From the cell containing the given text, extract its center point as (x, y) coordinate. 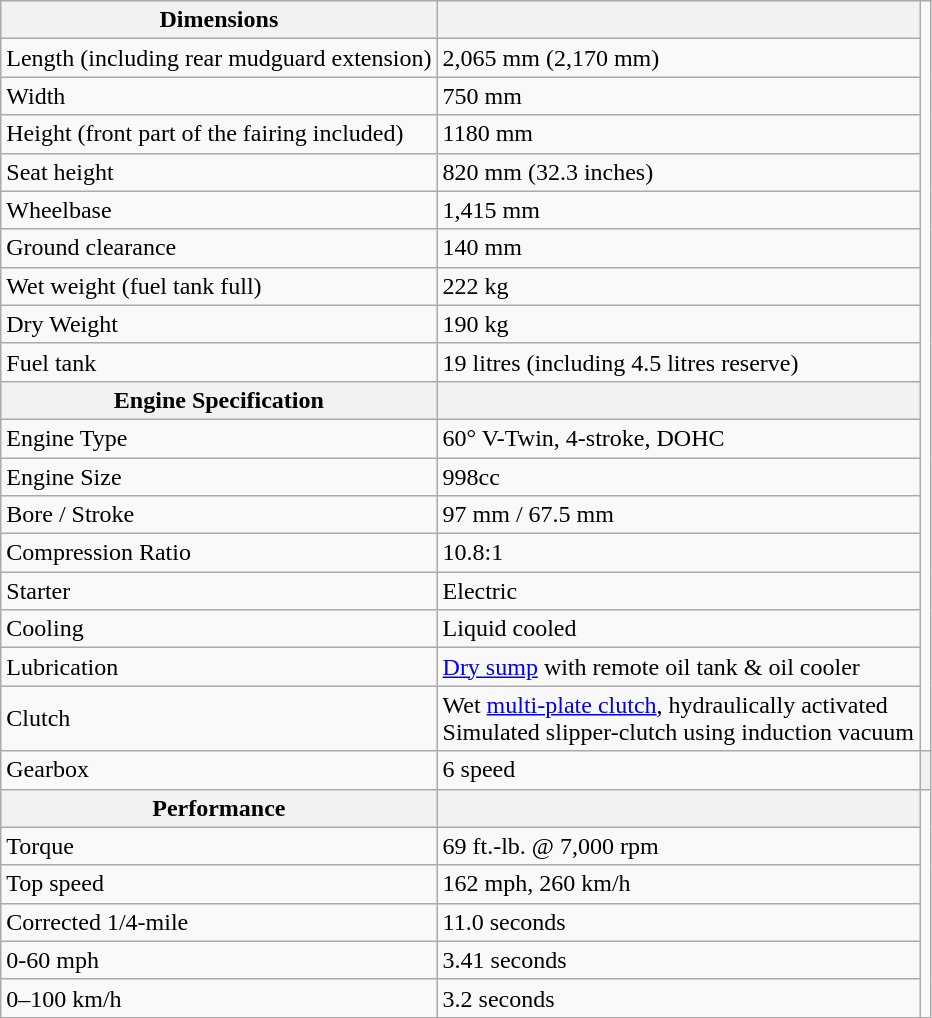
750 mm (678, 96)
Width (219, 96)
Engine Size (219, 477)
Bore / Stroke (219, 515)
Wet multi-plate clutch, hydraulically activatedSimulated slipper-clutch using induction vacuum (678, 718)
Top speed (219, 884)
Height (front part of the fairing included) (219, 134)
0-60 mph (219, 960)
Electric (678, 591)
1180 mm (678, 134)
Gearbox (219, 770)
820 mm (32.3 inches) (678, 172)
162 mph, 260 km/h (678, 884)
60° V-Twin, 4-stroke, DOHC (678, 438)
10.8:1 (678, 553)
Fuel tank (219, 362)
Performance (219, 808)
Engine Specification (219, 400)
69 ft.-lb. @ 7,000 rpm (678, 846)
Engine Type (219, 438)
19 litres (including 4.5 litres reserve) (678, 362)
Seat height (219, 172)
Lubrication (219, 667)
Starter (219, 591)
0–100 km/h (219, 998)
3.2 seconds (678, 998)
Ground clearance (219, 248)
6 speed (678, 770)
140 mm (678, 248)
2,065 mm (2,170 mm) (678, 58)
222 kg (678, 286)
190 kg (678, 324)
97 mm / 67.5 mm (678, 515)
998cc (678, 477)
Dry sump with remote oil tank & oil cooler (678, 667)
Length (including rear mudguard extension) (219, 58)
Corrected 1/4-mile (219, 922)
Liquid cooled (678, 629)
Dry Weight (219, 324)
Wet weight (fuel tank full) (219, 286)
Torque (219, 846)
1,415 mm (678, 210)
Wheelbase (219, 210)
3.41 seconds (678, 960)
Clutch (219, 718)
Compression Ratio (219, 553)
11.0 seconds (678, 922)
Dimensions (219, 20)
Cooling (219, 629)
